Identify which cell holds the provided text, then report its [x, y] central coordinate. 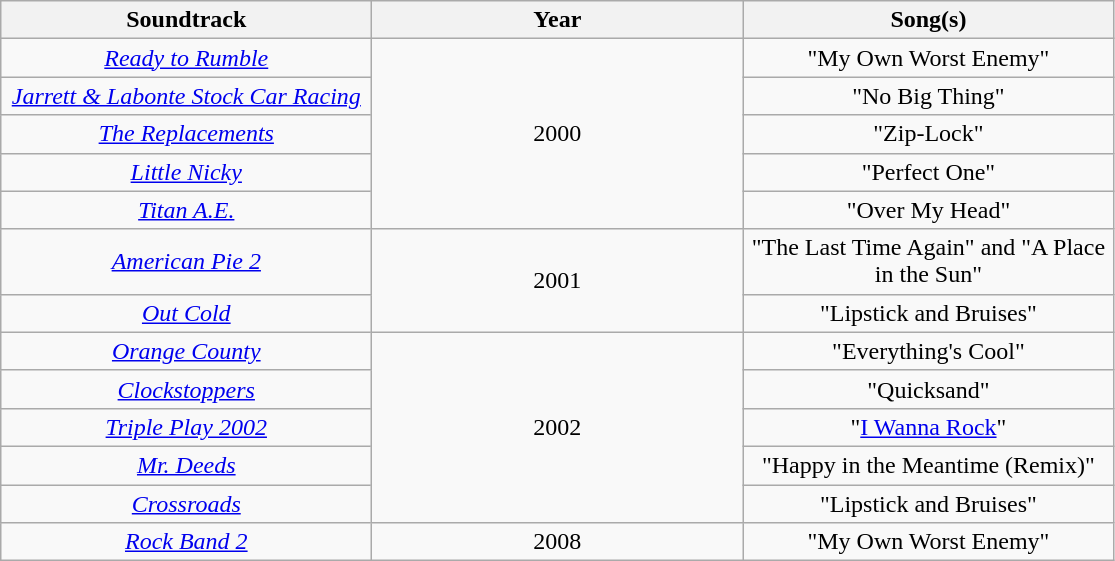
Mr. Deeds [186, 465]
"The Last Time Again" and "A Place in the Sun" [928, 262]
"Over My Head" [928, 210]
Little Nicky [186, 172]
Year [558, 20]
"Zip-Lock" [928, 134]
Clockstoppers [186, 389]
Ready to Rumble [186, 58]
"Happy in the Meantime (Remix)" [928, 465]
American Pie 2 [186, 262]
Orange County [186, 351]
Soundtrack [186, 20]
Out Cold [186, 313]
2008 [558, 542]
Song(s) [928, 20]
Jarrett & Labonte Stock Car Racing [186, 96]
2001 [558, 280]
"Perfect One" [928, 172]
"Quicksand" [928, 389]
2000 [558, 134]
2002 [558, 427]
Rock Band 2 [186, 542]
"No Big Thing" [928, 96]
The Replacements [186, 134]
Titan A.E. [186, 210]
Triple Play 2002 [186, 427]
"Everything's Cool" [928, 351]
Crossroads [186, 503]
"I Wanna Rock" [928, 427]
